Return the [X, Y] coordinate for the center point of the cell that contains the specified text.  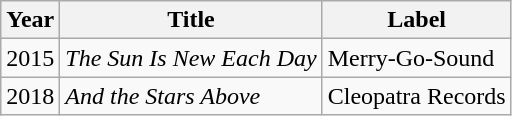
Merry-Go-Sound [416, 58]
Title [191, 20]
Label [416, 20]
Cleopatra Records [416, 96]
And the Stars Above [191, 96]
The Sun Is New Each Day [191, 58]
Year [30, 20]
2015 [30, 58]
2018 [30, 96]
